Identify which cell holds the provided text, then report its (x, y) central coordinate. 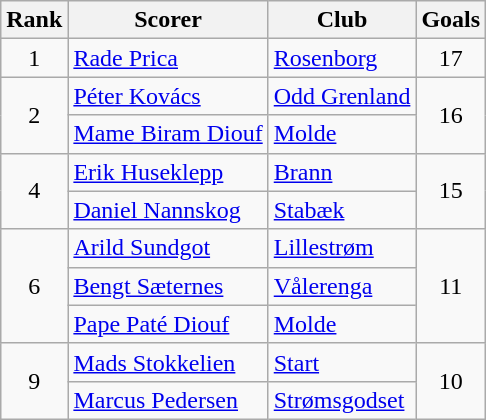
Brann (342, 172)
Lillestrøm (342, 248)
9 (34, 381)
4 (34, 191)
11 (451, 286)
Pape Paté Diouf (168, 324)
10 (451, 381)
Péter Kovács (168, 96)
Rosenborg (342, 58)
17 (451, 58)
Odd Grenland (342, 96)
15 (451, 191)
Daniel Nannskog (168, 210)
Goals (451, 20)
Strømsgodset (342, 400)
Club (342, 20)
Mads Stokkelien (168, 362)
Scorer (168, 20)
16 (451, 115)
6 (34, 286)
Start (342, 362)
Bengt Sæternes (168, 286)
Rank (34, 20)
Arild Sundgot (168, 248)
1 (34, 58)
Rade Prica (168, 58)
2 (34, 115)
Stabæk (342, 210)
Marcus Pedersen (168, 400)
Vålerenga (342, 286)
Erik Huseklepp (168, 172)
Mame Biram Diouf (168, 134)
